Output the (X, Y) coordinate of the center of the cell containing the given text.  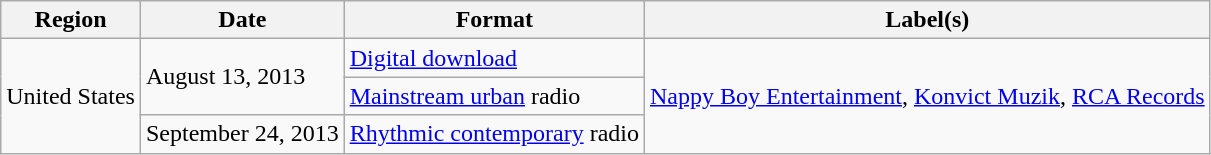
Digital download (494, 58)
September 24, 2013 (242, 134)
August 13, 2013 (242, 77)
Mainstream urban radio (494, 96)
Date (242, 20)
Rhythmic contemporary radio (494, 134)
Nappy Boy Entertainment, Konvict Muzik, RCA Records (927, 96)
Region (71, 20)
United States (71, 96)
Label(s) (927, 20)
Format (494, 20)
